Locate the cell with the specified text and output its (X, Y) center coordinate. 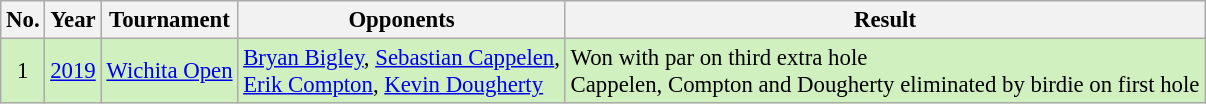
2019 (73, 72)
Opponents (402, 20)
Result (884, 20)
Bryan Bigley, Sebastian Cappelen, Erik Compton, Kevin Dougherty (402, 72)
1 (23, 72)
Won with par on third extra holeCappelen, Compton and Dougherty eliminated by birdie on first hole (884, 72)
No. (23, 20)
Tournament (170, 20)
Year (73, 20)
Wichita Open (170, 72)
